From the cell containing the given text, extract its center point as [X, Y] coordinate. 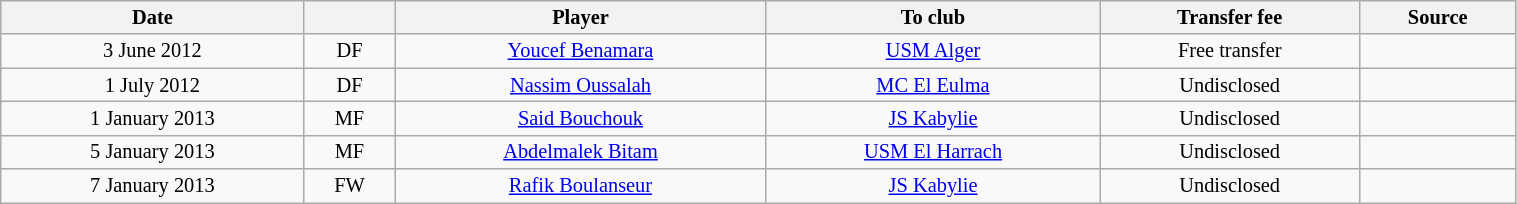
USM Alger [933, 51]
Source [1438, 17]
Free transfer [1230, 51]
5 January 2013 [152, 152]
7 January 2013 [152, 186]
MC El Eulma [933, 85]
Youcef Benamara [580, 51]
1 January 2013 [152, 118]
Rafik Boulanseur [580, 186]
Said Bouchouk [580, 118]
3 June 2012 [152, 51]
Transfer fee [1230, 17]
To club [933, 17]
USM El Harrach [933, 152]
Nassim Oussalah [580, 85]
Abdelmalek Bitam [580, 152]
1 July 2012 [152, 85]
Date [152, 17]
FW [350, 186]
Player [580, 17]
